Scan for the cell matching the given text and deliver its (X, Y) coordinate at center. 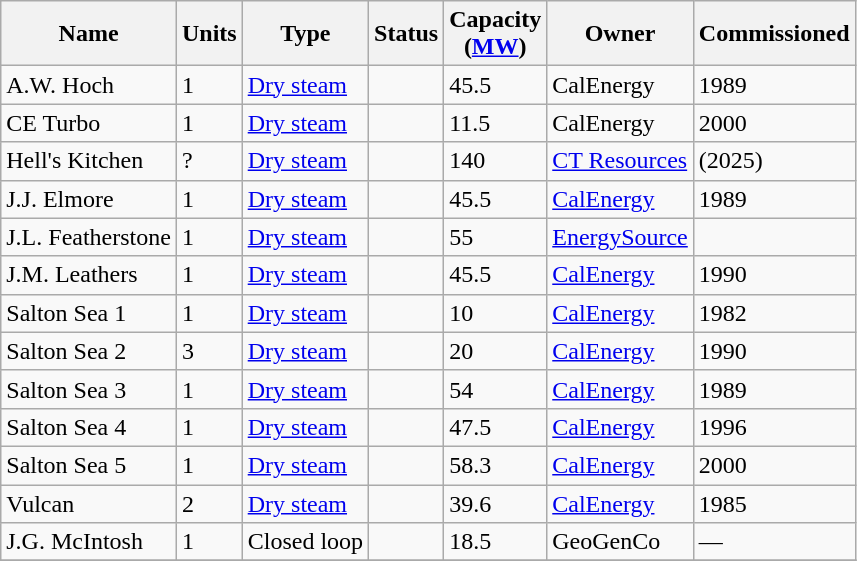
10 (496, 313)
J.L. Featherstone (89, 237)
Salton Sea 4 (89, 427)
Owner (620, 34)
1985 (774, 503)
47.5 (496, 427)
J.M. Leathers (89, 275)
20 (496, 351)
Status (406, 34)
J.J. Elmore (89, 199)
Hell's Kitchen (89, 161)
Salton Sea 5 (89, 465)
39.6 (496, 503)
1996 (774, 427)
EnergySource (620, 237)
— (774, 542)
GeoGenCo (620, 542)
Salton Sea 2 (89, 351)
140 (496, 161)
2 (209, 503)
55 (496, 237)
Vulcan (89, 503)
A.W. Hoch (89, 85)
Name (89, 34)
11.5 (496, 123)
Salton Sea 1 (89, 313)
CE Turbo (89, 123)
? (209, 161)
CT Resources (620, 161)
Commissioned (774, 34)
J.G. McIntosh (89, 542)
Units (209, 34)
1982 (774, 313)
Capacity(MW) (496, 34)
18.5 (496, 542)
54 (496, 389)
Closed loop (305, 542)
Type (305, 34)
Salton Sea 3 (89, 389)
(2025) (774, 161)
58.3 (496, 465)
3 (209, 351)
